Find where the given text appears and provide that cell's center as [x, y] coordinate. 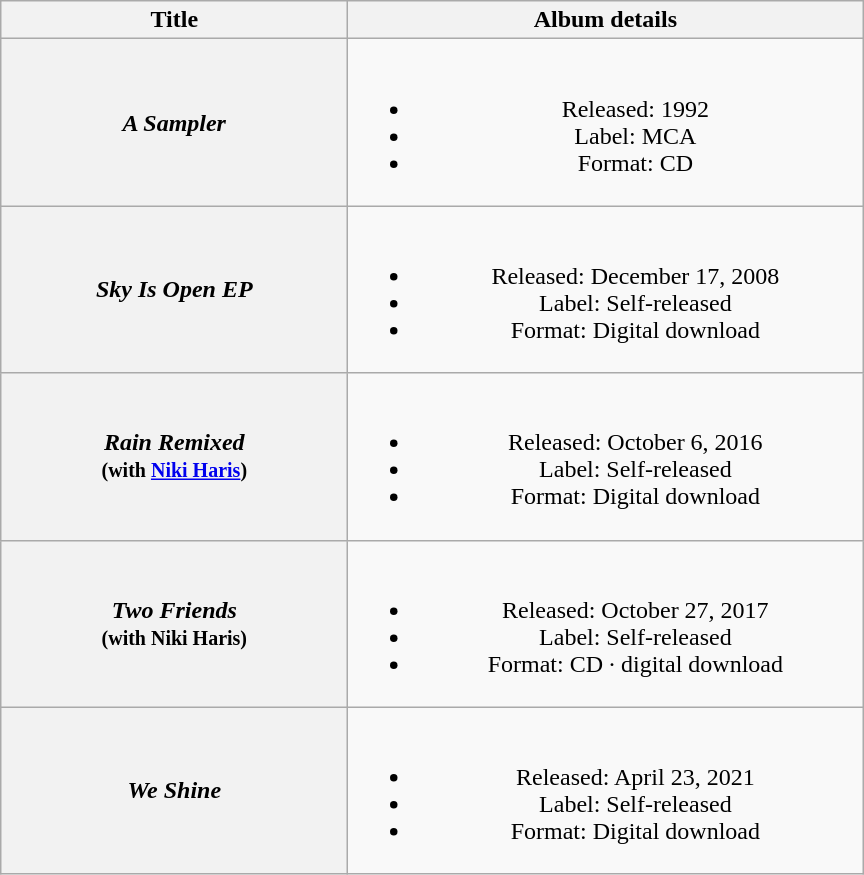
Two Friends(with Niki Haris) [174, 624]
Title [174, 20]
Released: October 27, 2017Label: Self-releasedFormat: CD · digital download [606, 624]
Rain Remixed(with Niki Haris) [174, 456]
Released: 1992Label: MCAFormat: CD [606, 122]
Released: December 17, 2008Label: Self-releasedFormat: Digital download [606, 290]
Album details [606, 20]
Sky Is Open EP [174, 290]
Released: April 23, 2021Label: Self-releasedFormat: Digital download [606, 790]
Released: October 6, 2016Label: Self-releasedFormat: Digital download [606, 456]
We Shine [174, 790]
A Sampler [174, 122]
